Locate the cell with the specified text and output its [x, y] center coordinate. 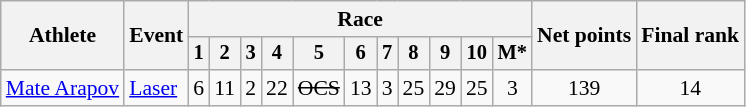
7 [388, 54]
11 [224, 88]
Mate Arapov [62, 88]
8 [414, 54]
10 [477, 54]
1 [198, 54]
4 [277, 54]
5 [319, 54]
OCS [319, 88]
Laser [156, 88]
Net points [584, 36]
14 [690, 88]
22 [277, 88]
29 [445, 88]
9 [445, 54]
Athlete [62, 36]
M* [512, 54]
Race [360, 19]
Final rank [690, 36]
Event [156, 36]
139 [584, 88]
13 [361, 88]
